Search for the cell housing the specified text and yield its (x, y) center coordinate. 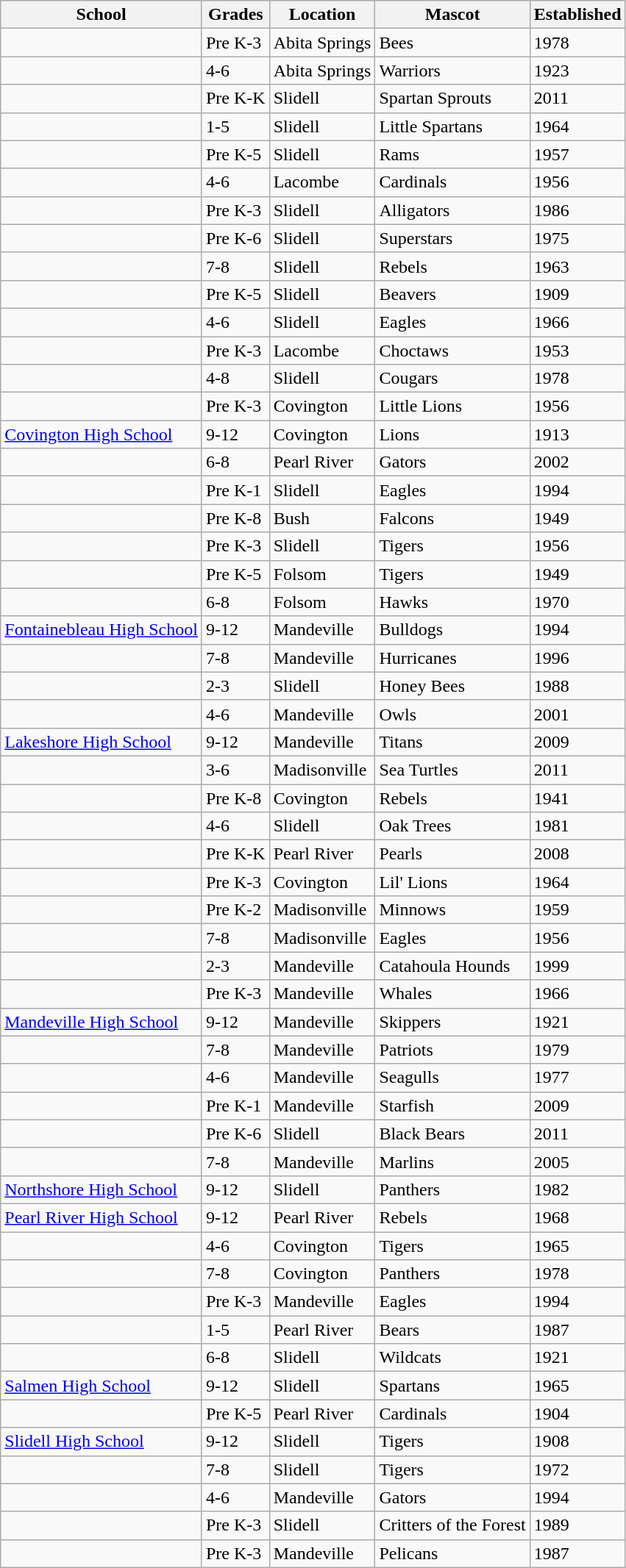
Covington High School (102, 434)
Titans (452, 742)
1986 (577, 210)
2002 (577, 462)
School (102, 15)
1979 (577, 1050)
3-6 (235, 770)
4-8 (235, 379)
Spartans (452, 1386)
Lions (452, 434)
Starfish (452, 1106)
Salmen High School (102, 1386)
1923 (577, 71)
Oak Trees (452, 826)
Spartan Sprouts (452, 99)
Patriots (452, 1050)
Skippers (452, 1022)
Bees (452, 43)
2008 (577, 854)
Location (322, 15)
Pearls (452, 854)
Lil' Lions (452, 882)
Fontainebleau High School (102, 630)
Pre K-2 (235, 910)
1913 (577, 434)
1972 (577, 1469)
Wildcats (452, 1358)
1953 (577, 351)
1908 (577, 1442)
1970 (577, 602)
1959 (577, 910)
2005 (577, 1161)
1999 (577, 966)
Sea Turtles (452, 770)
1957 (577, 154)
Hawks (452, 602)
1968 (577, 1217)
Black Bears (452, 1134)
Critters of the Forest (452, 1525)
2001 (577, 714)
Little Spartans (452, 126)
1941 (577, 798)
Lakeshore High School (102, 742)
Rams (452, 154)
1989 (577, 1525)
Catahoula Hounds (452, 966)
Alligators (452, 210)
Bulldogs (452, 630)
Northshore High School (102, 1189)
Slidell High School (102, 1442)
1977 (577, 1078)
1975 (577, 238)
1982 (577, 1189)
Falcons (452, 518)
Mandeville High School (102, 1022)
Superstars (452, 238)
Cougars (452, 379)
Bears (452, 1330)
1909 (577, 294)
Beavers (452, 294)
Choctaws (452, 351)
Bush (322, 518)
1904 (577, 1414)
Grades (235, 15)
Marlins (452, 1161)
Pearl River High School (102, 1217)
Mascot (452, 15)
Hurricanes (452, 658)
1963 (577, 266)
Minnows (452, 910)
Established (577, 15)
Honey Bees (452, 686)
Warriors (452, 71)
Pelicans (452, 1553)
Owls (452, 714)
Seagulls (452, 1078)
1981 (577, 826)
Whales (452, 994)
1988 (577, 686)
Little Lions (452, 407)
1996 (577, 658)
